Return (x, y) of the center of cell containing provided text 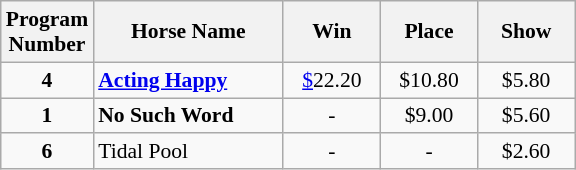
$10.80 (428, 80)
Show (526, 32)
Acting Happy (188, 80)
$9.00 (428, 116)
$5.60 (526, 116)
$22.20 (332, 80)
Tidal Pool (188, 152)
6 (47, 152)
Program Number (47, 32)
$5.80 (526, 80)
Horse Name (188, 32)
4 (47, 80)
Win (332, 32)
Place (428, 32)
1 (47, 116)
$2.60 (526, 152)
No Such Word (188, 116)
